Search for the cell housing the specified text and yield its [x, y] center coordinate. 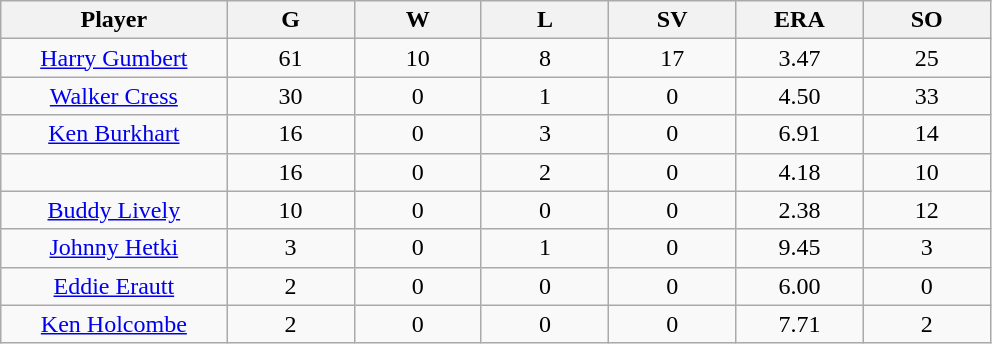
17 [672, 58]
7.71 [800, 324]
61 [290, 58]
W [418, 20]
30 [290, 96]
Player [114, 20]
33 [926, 96]
Ken Burkhart [114, 134]
2.38 [800, 210]
14 [926, 134]
SV [672, 20]
9.45 [800, 248]
12 [926, 210]
6.00 [800, 286]
3.47 [800, 58]
G [290, 20]
ERA [800, 20]
Johnny Hetki [114, 248]
Ken Holcombe [114, 324]
Buddy Lively [114, 210]
4.18 [800, 172]
SO [926, 20]
L [544, 20]
Harry Gumbert [114, 58]
25 [926, 58]
6.91 [800, 134]
Eddie Erautt [114, 286]
Walker Cress [114, 96]
8 [544, 58]
4.50 [800, 96]
